Return [x, y] of the center of cell containing provided text 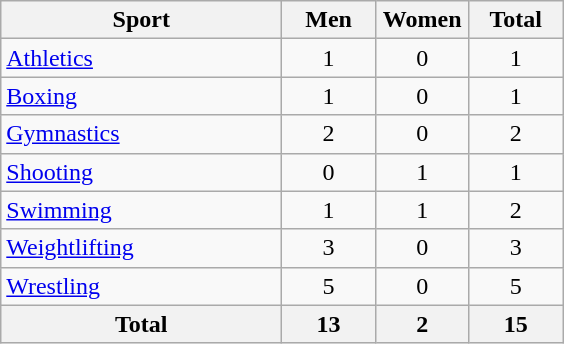
Athletics [142, 58]
Swimming [142, 210]
Shooting [142, 172]
Sport [142, 20]
15 [516, 324]
13 [329, 324]
Boxing [142, 96]
Gymnastics [142, 134]
Weightlifting [142, 248]
Wrestling [142, 286]
Men [329, 20]
Women [422, 20]
